Provide the [x, y] coordinate of the cell's center where the given text is located.  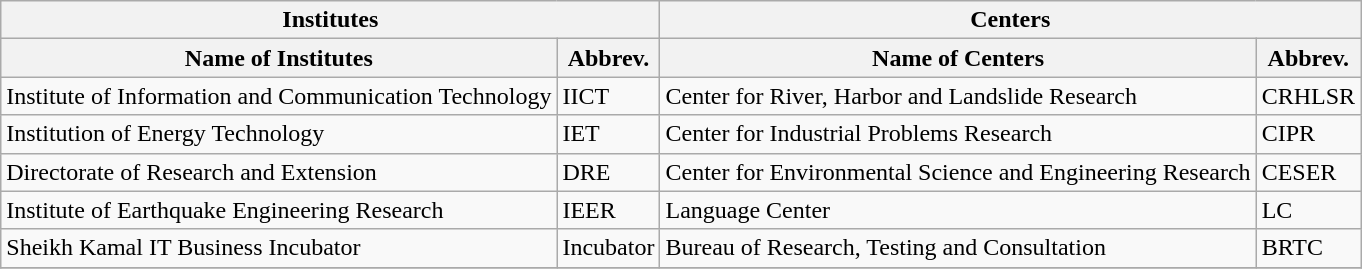
IET [608, 134]
Name of Centers [958, 58]
Incubator [608, 248]
IEER [608, 210]
Centers [1010, 20]
Institution of Energy Technology [279, 134]
Directorate of Research and Extension [279, 172]
CESER [1308, 172]
CRHLSR [1308, 96]
Institute of Earthquake Engineering Research [279, 210]
Institutes [330, 20]
BRTC [1308, 248]
Center for River, Harbor and Landslide Research [958, 96]
Institute of Information and Communication Technology [279, 96]
CIPR [1308, 134]
LC [1308, 210]
Name of Institutes [279, 58]
Language Center [958, 210]
Bureau of Research, Testing and Consultation [958, 248]
DRE [608, 172]
Sheikh Kamal IT Business Incubator [279, 248]
IICT [608, 96]
Center for Environmental Science and Engineering Research [958, 172]
Center for Industrial Problems Research [958, 134]
